Return [X, Y] of the center of cell containing provided text 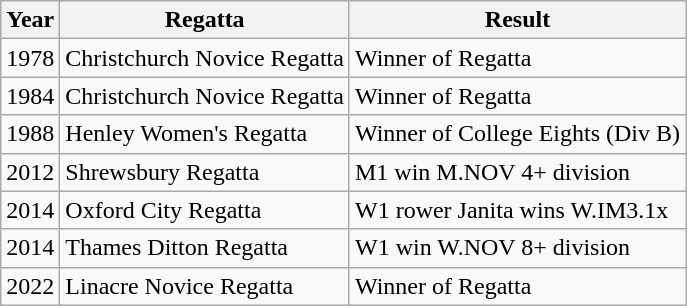
1988 [30, 134]
1984 [30, 96]
Henley Women's Regatta [205, 134]
1978 [30, 58]
W1 rower Janita wins W.IM3.1x [517, 210]
Regatta [205, 20]
Result [517, 20]
Oxford City Regatta [205, 210]
Winner of College Eights (Div B) [517, 134]
M1 win M.NOV 4+ division [517, 172]
Year [30, 20]
2022 [30, 286]
W1 win W.NOV 8+ division [517, 248]
Linacre Novice Regatta [205, 286]
Thames Ditton Regatta [205, 248]
Shrewsbury Regatta [205, 172]
2012 [30, 172]
